Return (X, Y) of the center of cell containing provided text 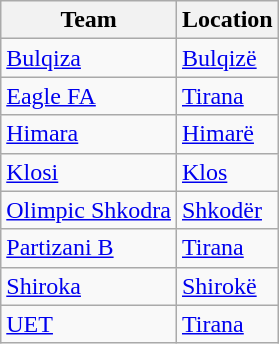
Olimpic Shkodra (89, 210)
Shiroka (89, 286)
Shkodër (227, 210)
Bulqiza (89, 58)
Himarë (227, 134)
UET (89, 324)
Himara (89, 134)
Eagle FA (89, 96)
Team (89, 20)
Partizani B (89, 248)
Bulqizë (227, 58)
Shirokë (227, 286)
Klosi (89, 172)
Location (227, 20)
Klos (227, 172)
